Return [X, Y] of the center of cell containing provided text 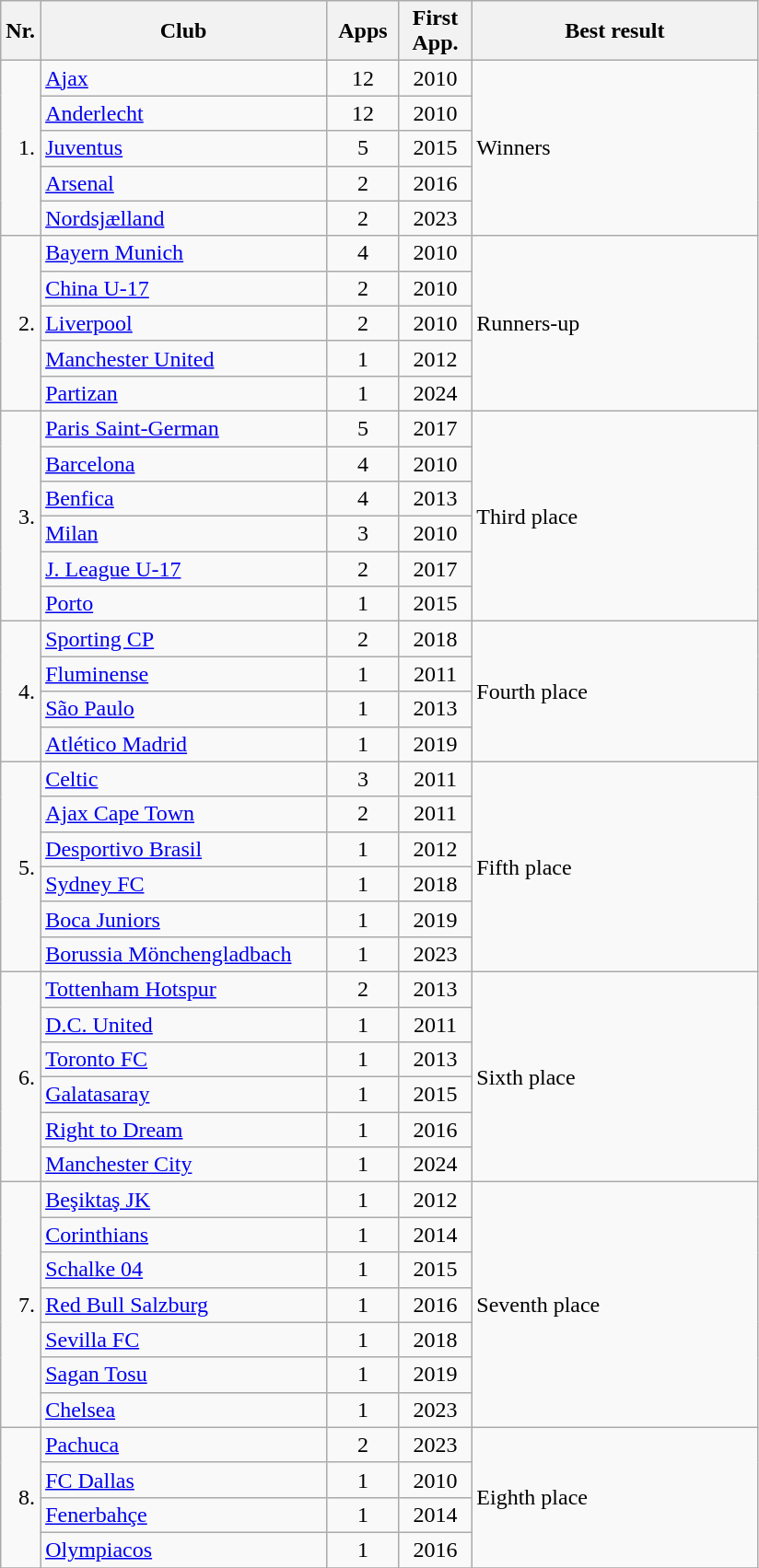
Benfica [184, 499]
1. [20, 148]
Red Bull Salzburg [184, 1305]
Desportivo Brasil [184, 849]
Sydney FC [184, 884]
Paris Saint-German [184, 428]
2. [20, 323]
Winners [615, 148]
Manchester City [184, 1165]
Sagan Tosu [184, 1375]
Nordsjælland [184, 218]
Fenerbahçe [184, 1515]
Fifth place [615, 866]
6. [20, 1076]
Beşiktaş JK [184, 1200]
Manchester United [184, 358]
4. [20, 691]
Fluminense [184, 674]
3. [20, 516]
Club [184, 31]
Apps [363, 31]
Pachuca [184, 1445]
Partizan [184, 393]
China U-17 [184, 288]
Sixth place [615, 1076]
Porto [184, 604]
Juventus [184, 148]
Ajax Cape Town [184, 814]
8. [20, 1497]
J. League U-17 [184, 569]
Seventh place [615, 1305]
Sevilla FC [184, 1340]
Galatasaray [184, 1095]
Bayern Munich [184, 253]
Liverpool [184, 323]
Celtic [184, 779]
Boca Juniors [184, 919]
Corinthians [184, 1235]
D.C. United [184, 1025]
First App. [435, 31]
Nr. [20, 31]
São Paulo [184, 709]
5. [20, 866]
Arsenal [184, 183]
Olympiacos [184, 1550]
Third place [615, 516]
Tottenham Hotspur [184, 989]
Runners-up [615, 323]
Best result [615, 31]
Atlético Madrid [184, 744]
Fourth place [615, 691]
Milan [184, 534]
Barcelona [184, 463]
7. [20, 1305]
Chelsea [184, 1410]
Ajax [184, 78]
Schalke 04 [184, 1270]
FC Dallas [184, 1480]
Anderlecht [184, 113]
Eighth place [615, 1497]
Sporting CP [184, 639]
Toronto FC [184, 1060]
Borussia Mönchengladbach [184, 954]
Right to Dream [184, 1130]
